From the cell containing the given text, extract its center point as [x, y] coordinate. 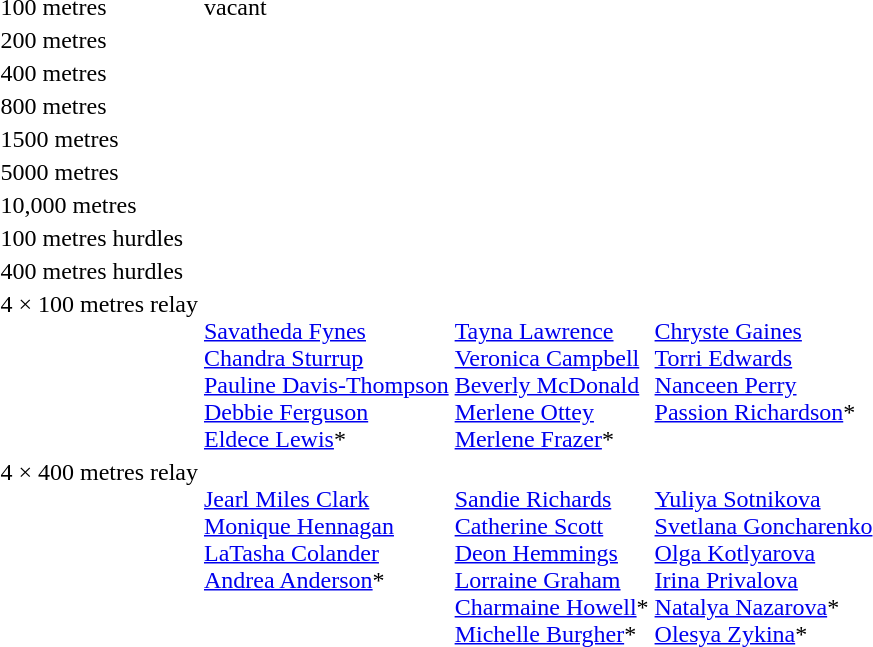
Tayna LawrenceVeronica CampbellBeverly McDonaldMerlene OtteyMerlene Frazer* [552, 372]
Savatheda FynesChandra SturrupPauline Davis-ThompsonDebbie FergusonEldece Lewis* [326, 372]
